Identify which cell holds the provided text, then report its [X, Y] central coordinate. 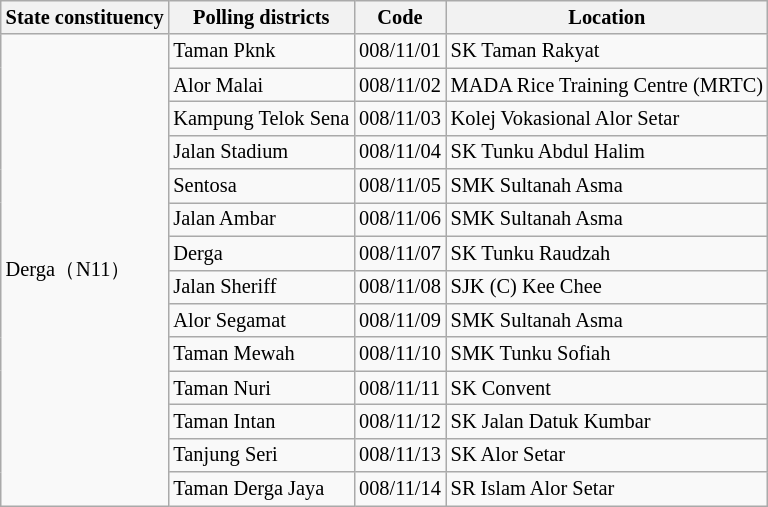
Location [607, 17]
008/11/13 [400, 455]
008/11/05 [400, 186]
SJK (C) Kee Chee [607, 287]
Polling districts [261, 17]
008/11/04 [400, 152]
SK Taman Rakyat [607, 51]
008/11/10 [400, 354]
State constituency [85, 17]
Jalan Stadium [261, 152]
SK Tunku Abdul Halim [607, 152]
Code [400, 17]
Alor Malai [261, 85]
Taman Intan [261, 421]
Kampung Telok Sena [261, 118]
Taman Mewah [261, 354]
008/11/01 [400, 51]
Jalan Ambar [261, 219]
SMK Tunku Sofiah [607, 354]
Taman Nuri [261, 388]
008/11/03 [400, 118]
008/11/02 [400, 85]
Tanjung Seri [261, 455]
SR Islam Alor Setar [607, 489]
Derga（N11） [85, 270]
MADA Rice Training Centre (MRTC) [607, 85]
Kolej Vokasional Alor Setar [607, 118]
008/11/06 [400, 219]
Sentosa [261, 186]
Jalan Sheriff [261, 287]
008/11/08 [400, 287]
Taman Pknk [261, 51]
Taman Derga Jaya [261, 489]
008/11/07 [400, 253]
008/11/09 [400, 320]
SK Alor Setar [607, 455]
008/11/12 [400, 421]
008/11/14 [400, 489]
SK Tunku Raudzah [607, 253]
Alor Segamat [261, 320]
Derga [261, 253]
SK Convent [607, 388]
SK Jalan Datuk Kumbar [607, 421]
008/11/11 [400, 388]
